Output the [x, y] coordinate of the center of the cell containing the given text.  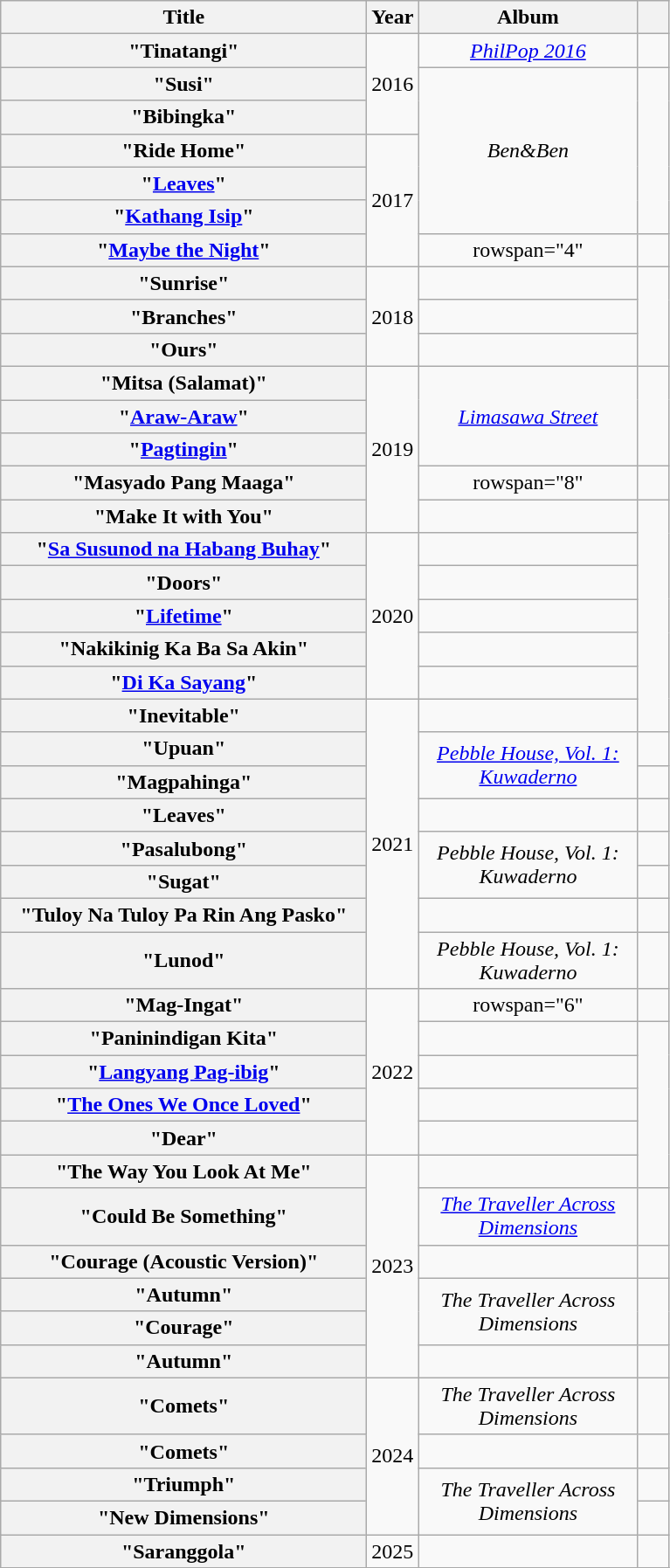
2018 [393, 316]
"Mitsa (Salamat)" [183, 383]
"Di Ka Sayang" [183, 682]
2019 [393, 449]
rowspan="8" [528, 483]
"Pagtingin" [183, 450]
"Make It with You" [183, 516]
"Lifetime" [183, 616]
"Araw-Araw" [183, 417]
"Sugat" [183, 881]
"Ride Home" [183, 150]
"Nakikinig Ka Ba Sa Akin" [183, 649]
"Maybe the Night" [183, 250]
"Doors" [183, 583]
"Ours" [183, 349]
2017 [393, 200]
"Inevitable" [183, 715]
Year [393, 17]
"Sunrise" [183, 283]
2023 [393, 1267]
"Tinatangi" [183, 51]
"Branches" [183, 316]
"Lunod" [183, 959]
2020 [393, 616]
"New Dimensions" [183, 1517]
"Langyang Pag-ibig" [183, 1072]
"Could Be Something" [183, 1216]
rowspan="4" [528, 250]
Album [528, 17]
"Sa Susunod na Habang Buhay" [183, 549]
PhilPop 2016 [528, 51]
"Paninindigan Kita" [183, 1039]
Limasawa Street [528, 416]
"The Ones We Once Loved" [183, 1105]
2016 [393, 84]
"The Way You Look At Me" [183, 1171]
"Courage" [183, 1328]
2022 [393, 1072]
"Saranggola" [183, 1551]
"Bibingka" [183, 117]
2025 [393, 1551]
"Masyado Pang Maaga" [183, 483]
2021 [393, 844]
"Susi" [183, 84]
"Magpahinga" [183, 782]
"Pasalubong" [183, 848]
Title [183, 17]
"Courage (Acoustic Version)" [183, 1261]
Ben&Ben [528, 150]
rowspan="6" [528, 1005]
"Kathang Isip" [183, 217]
"Upuan" [183, 749]
"Dear" [183, 1138]
2024 [393, 1455]
"Tuloy Na Tuloy Pa Rin Ang Pasko" [183, 915]
"Triumph" [183, 1484]
"Mag-Ingat" [183, 1005]
